Capture the cell that displays the provided text and extract its [X, Y] central coordinate. 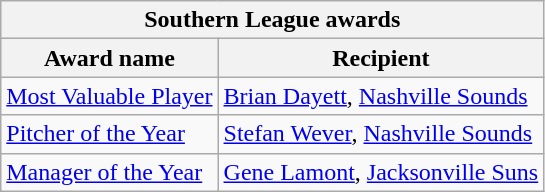
Stefan Wever, Nashville Sounds [381, 134]
Award name [110, 58]
Gene Lamont, Jacksonville Suns [381, 172]
Recipient [381, 58]
Most Valuable Player [110, 96]
Pitcher of the Year [110, 134]
Brian Dayett, Nashville Sounds [381, 96]
Manager of the Year [110, 172]
Southern League awards [272, 20]
